Capture the cell that displays the provided text and extract its (X, Y) central coordinate. 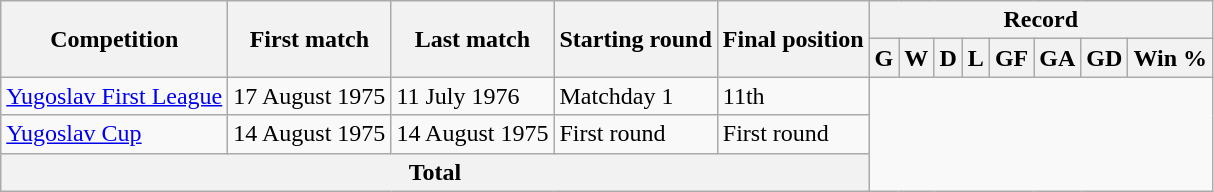
W (916, 58)
Last match (472, 39)
GF (1011, 58)
Competition (114, 39)
GD (1104, 58)
Yugoslav First League (114, 96)
17 August 1975 (310, 96)
11th (793, 96)
First match (310, 39)
Win % (1170, 58)
GA (1058, 58)
Final position (793, 39)
L (976, 58)
Matchday 1 (636, 96)
11 July 1976 (472, 96)
G (884, 58)
Yugoslav Cup (114, 134)
D (948, 58)
Record (1040, 20)
Total (435, 172)
Starting round (636, 39)
